Output the (x, y) coordinate of the center of the cell containing the given text.  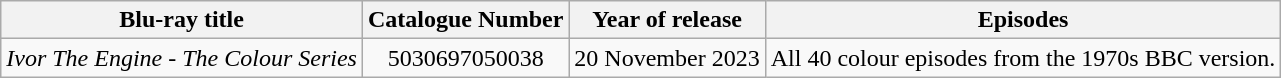
All 40 colour episodes from the 1970s BBC version. (1023, 58)
Episodes (1023, 20)
Blu-ray title (182, 20)
Catalogue Number (465, 20)
Ivor The Engine - The Colour Series (182, 58)
Year of release (667, 20)
5030697050038 (465, 58)
20 November 2023 (667, 58)
